For the text-containing cell, return its midpoint in (x, y) coordinate format. 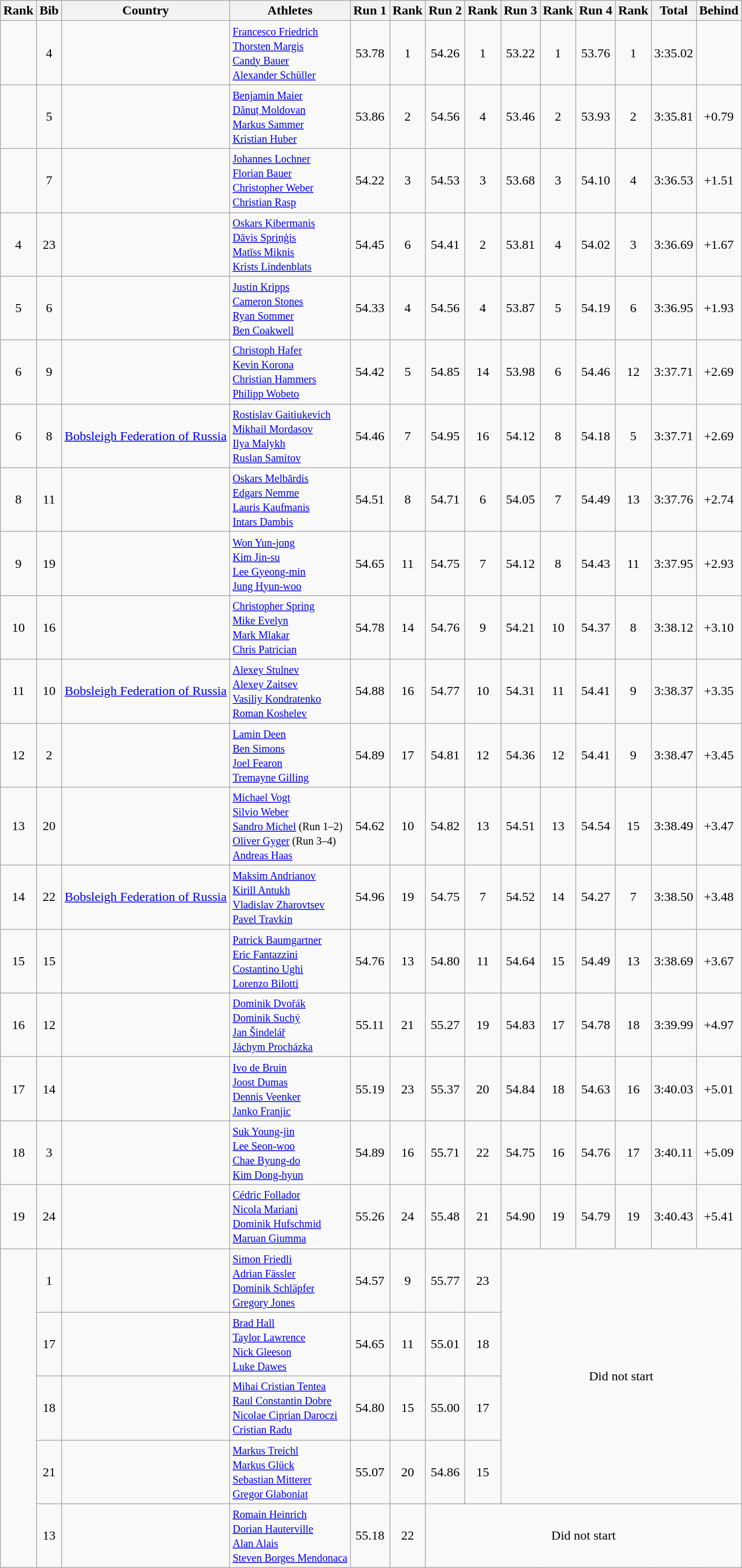
+5.41 (719, 1216)
54.88 (370, 691)
55.07 (370, 1471)
3:39.99 (674, 1025)
53.86 (370, 117)
Christopher SpringMike EvelynMark MlakarChris Patrician (290, 627)
Alexey StulnevAlexey ZaitsevVasiliy KondratenkoRoman Koshelev (290, 691)
54.02 (596, 245)
54.53 (445, 180)
54.81 (445, 755)
3:36.69 (674, 245)
+3.35 (719, 691)
Won Yun-jongKim Jin-suLee Gyeong-minJung Hyun-woo (290, 563)
3:37.95 (674, 563)
Country (146, 11)
3:38.49 (674, 826)
55.19 (370, 1089)
54.45 (370, 245)
Mihai Cristian TenteaRaul Constantin DobreNicolae Ciprian DarocziCristian Radu (290, 1408)
54.42 (370, 372)
3:38.47 (674, 755)
54.52 (520, 898)
54.18 (596, 435)
53.81 (520, 245)
55.71 (445, 1153)
54.82 (445, 826)
Oskars MelbārdisEdgars NemmeLauris KaufmanisIntars Dambis (290, 500)
54.96 (370, 898)
54.79 (596, 1216)
3:35.81 (674, 117)
Athletes (290, 11)
+5.09 (719, 1153)
54.64 (520, 961)
+5.01 (719, 1089)
Justin KrippsCameron StonesRyan SommerBen Coakwell (290, 308)
Run 4 (596, 11)
+0.79 (719, 117)
3:36.53 (674, 180)
54.90 (520, 1216)
55.18 (370, 1536)
53.98 (520, 372)
+3.45 (719, 755)
+2.93 (719, 563)
+1.93 (719, 308)
53.93 (596, 117)
Patrick BaumgartnerEric FantazziniCostantino UghiLorenzo Bilotti (290, 961)
Christoph HaferKevin KoronaChristian HammersPhilipp Wobeto (290, 372)
+3.10 (719, 627)
Rostislav GaitiukevichMikhail MordasovIlya MalykhRuslan Samitov (290, 435)
Johannes LochnerFlorian BauerChristopher WeberChristian Rasp (290, 180)
55.77 (445, 1281)
54.22 (370, 180)
+3.47 (719, 826)
55.37 (445, 1089)
+3.67 (719, 961)
54.36 (520, 755)
+4.97 (719, 1025)
Brad HallTaylor LawrenceNick GleesonLuke Dawes (290, 1344)
3:36.95 (674, 308)
Run 2 (445, 11)
+1.51 (719, 180)
54.27 (596, 898)
+1.67 (719, 245)
Ivo de BruinJoost DumasDennis VeenkerJanko Franjic (290, 1089)
54.43 (596, 563)
54.26 (445, 53)
54.05 (520, 500)
Maksim AndrianovKirill AntukhVladislav ZharovtsevPavel Travkin (290, 898)
+3.48 (719, 898)
54.83 (520, 1025)
54.85 (445, 372)
54.54 (596, 826)
3:40.11 (674, 1153)
54.63 (596, 1089)
54.31 (520, 691)
53.68 (520, 180)
3:38.50 (674, 898)
3:40.43 (674, 1216)
54.95 (445, 435)
3:38.69 (674, 961)
Dominik DvořákDominik SuchýJan ŠindelářJáchym Procházka (290, 1025)
53.76 (596, 53)
54.10 (596, 180)
54.62 (370, 826)
55.00 (445, 1408)
Lamin DeenBen SimonsJoel FearonTremayne Gilling (290, 755)
53.22 (520, 53)
54.77 (445, 691)
54.33 (370, 308)
53.46 (520, 117)
Michael VogtSilvio WeberSandro Michel (Run 1–2)Oliver Gyger (Run 3–4)Andreas Haas (290, 826)
53.78 (370, 53)
54.21 (520, 627)
Oskars ĶibermanisDāvis SpriņģisMatīss MiknisKrists Lindenblats (290, 245)
55.01 (445, 1344)
3:38.12 (674, 627)
Run 3 (520, 11)
3:37.76 (674, 500)
Suk Young-jinLee Seon-wooChae Byung-doKim Dong-hyun (290, 1153)
+2.74 (719, 500)
Romain HeinrichDorian HautervilleAlan AlaisSteven Borges Mendonaca (290, 1536)
54.86 (445, 1471)
54.37 (596, 627)
54.84 (520, 1089)
54.57 (370, 1281)
3:35.02 (674, 53)
55.26 (370, 1216)
Markus TreichlMarkus GlückSebastian MittererGregor Glaboniat (290, 1471)
55.11 (370, 1025)
Behind (719, 11)
3:40.03 (674, 1089)
Run 1 (370, 11)
55.27 (445, 1025)
55.48 (445, 1216)
Simon FriedliAdrian FässlerDominik SchläpferGregory Jones (290, 1281)
54.71 (445, 500)
Benjamin MaierDănuț MoldovanMarkus SammerKristian Huber (290, 117)
53.87 (520, 308)
Bib (49, 11)
Total (674, 11)
Francesco FriedrichThorsten MargisCandy BauerAlexander Schüller (290, 53)
54.19 (596, 308)
Cédric FolladorNicola MarianiDominik HufschmidMaruan Giumma (290, 1216)
3:38.37 (674, 691)
